From the cell containing the given text, extract its center point as [X, Y] coordinate. 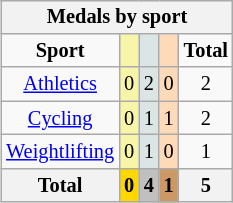
4 [149, 185]
Athletics [60, 84]
5 [206, 185]
Medals by sport [117, 17]
Weightlifting [60, 152]
Sport [60, 51]
Cycling [60, 118]
